Return (X, Y) of the center of cell containing provided text 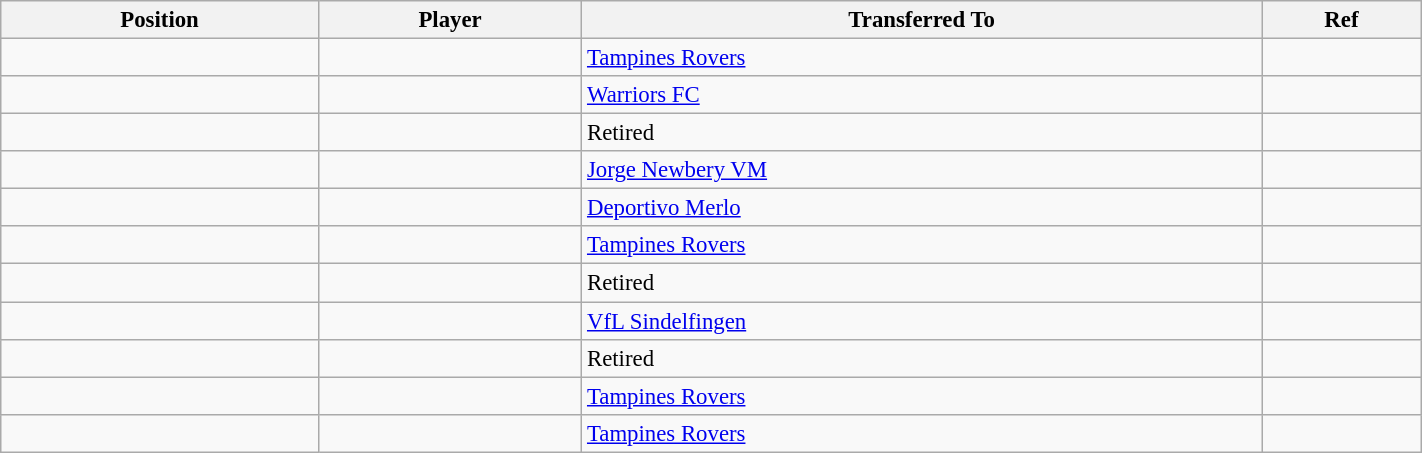
Transferred To (922, 20)
Position (160, 20)
Warriors FC (922, 95)
VfL Sindelfingen (922, 321)
Ref (1342, 20)
Player (450, 20)
Deportivo Merlo (922, 208)
Jorge Newbery VM (922, 170)
